Scan for the cell matching the given text and deliver its [x, y] coordinate at center. 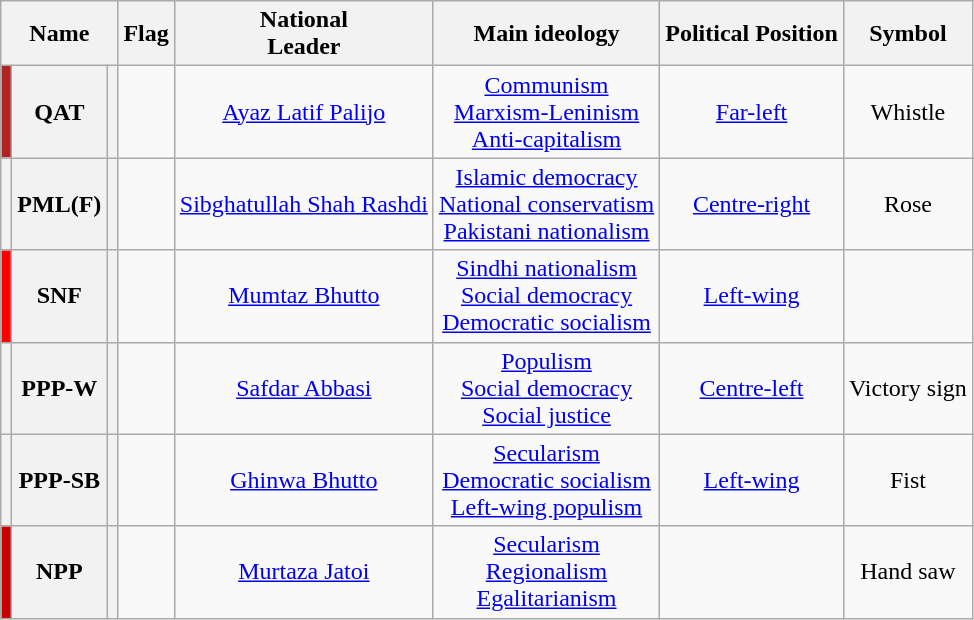
Symbol [908, 34]
Mumtaz Bhutto [304, 296]
Fist [908, 480]
Political Position [752, 34]
Hand saw [908, 572]
Centre-right [752, 204]
Murtaza Jatoi [304, 572]
PPP-SB [60, 480]
Centre-left [752, 388]
Flag [146, 34]
SecularismDemocratic socialismLeft-wing populism [546, 480]
PML(F) [60, 204]
SecularismRegionalismEgalitarianism [546, 572]
Safdar Abbasi [304, 388]
CommunismMarxism-LeninismAnti-capitalism [546, 112]
SNF [60, 296]
PopulismSocial democracySocial justice [546, 388]
Sindhi nationalismSocial democracyDemocratic socialism [546, 296]
Islamic democracyNational conservatismPakistani nationalism [546, 204]
NationalLeader [304, 34]
Victory sign [908, 388]
Name [60, 34]
PPP-W [60, 388]
Ayaz Latif Palijo [304, 112]
QAT [60, 112]
NPP [60, 572]
Far-left [752, 112]
Sibghatullah Shah Rashdi [304, 204]
Main ideology [546, 34]
Whistle [908, 112]
Ghinwa Bhutto [304, 480]
Rose [908, 204]
